Return [X, Y] of the center of cell containing provided text 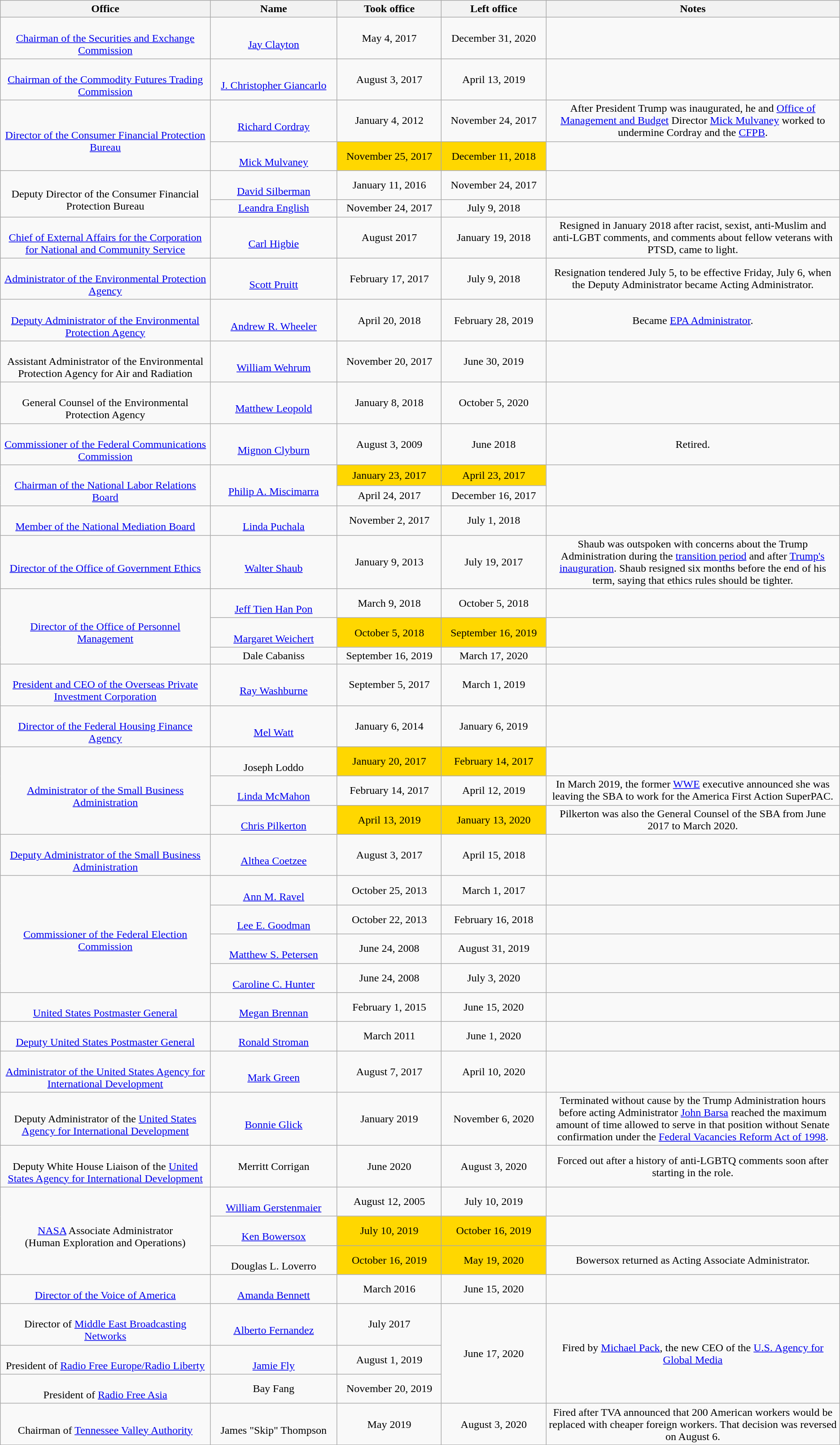
Ken Bowersox [274, 1230]
April 20, 2018 [389, 320]
October 25, 2013 [389, 890]
November 20, 2017 [389, 361]
July 3, 2020 [494, 977]
Linda McMahon [274, 791]
July 2017 [389, 1324]
Walter Shaub [274, 562]
Philip A. Miscimarra [274, 486]
Megan Brennan [274, 1007]
In March 2019, the former WWE executive announced she was leaving the SBA to work for the America First Action SuperPAC. [693, 791]
Director of the Consumer Financial Protection Bureau [105, 136]
Resignation tendered July 5, to be effective Friday, July 6, when the Deputy Administrator became Acting Administrator. [693, 279]
Fired by Michael Pack, the new CEO of the U.S. Agency for Global Media [693, 1353]
February 17, 2017 [389, 279]
November 2, 2017 [389, 521]
April 12, 2019 [494, 791]
Director of the Office of Personnel Management [105, 626]
Caroline C. Hunter [274, 977]
Deputy Administrator of the United States Agency for International Development [105, 1119]
January 2019 [389, 1119]
January 23, 2017 [389, 475]
March 2016 [389, 1289]
November 6, 2020 [494, 1119]
Jay Clayton [274, 38]
June 1, 2020 [494, 1037]
Chairman of the Commodity Futures Trading Commission [105, 79]
Ray Washburne [274, 685]
Name [274, 9]
Chairman of the National Labor Relations Board [105, 486]
Lee E. Goodman [274, 919]
June 30, 2019 [494, 361]
Bowersox returned as Acting Associate Administrator. [693, 1260]
April 24, 2017 [389, 496]
November 20, 2019 [389, 1388]
Assistant Administrator of the Environmental Protection Agency for Air and Radiation [105, 361]
December 31, 2020 [494, 38]
June 2018 [494, 444]
Became EPA Administrator. [693, 320]
August 12, 2005 [389, 1202]
President of Radio Free Europe/Radio Liberty [105, 1360]
January 6, 2019 [494, 726]
Mel Watt [274, 726]
Douglas L. Loverro [274, 1260]
March 1, 2017 [494, 890]
Althea Coetzee [274, 855]
Resigned in January 2018 after racist, sexist, anti-Muslim and anti-LGBT comments, and comments about fellow veterans with PTSD, came to light. [693, 237]
August 1, 2019 [389, 1360]
January 13, 2020 [494, 819]
August 3, 2009 [389, 444]
February 28, 2019 [494, 320]
Deputy White House Liaison of the United States Agency for International Development [105, 1166]
Jamie Fly [274, 1360]
General Counsel of the Environmental Protection Agency [105, 403]
Deputy Director of the Consumer Financial Protection Bureau [105, 194]
April 23, 2017 [494, 475]
Forced out after a history of anti-LGBTQ comments soon after starting in the role. [693, 1166]
Pilkerton was also the General Counsel of the SBA from June 2017 to March 2020. [693, 819]
January 11, 2016 [389, 185]
Chris Pilkerton [274, 819]
Andrew R. Wheeler [274, 320]
Director of the Federal Housing Finance Agency [105, 726]
United States Postmaster General [105, 1007]
Alberto Fernandez [274, 1324]
December 11, 2018 [494, 156]
Chief of External Affairs for the Corporation for National and Community Service [105, 237]
Notes [693, 9]
Linda Puchala [274, 521]
Member of the National Mediation Board [105, 521]
Deputy United States Postmaster General [105, 1037]
NASA Associate Administrator(Human Exploration and Operations) [105, 1230]
October 22, 2013 [389, 919]
November 25, 2017 [389, 156]
September 5, 2017 [389, 685]
Ann M. Ravel [274, 890]
Fired after TVA announced that 200 American workers would be replaced with cheaper foreign workers. That decision was reversed on August 6. [693, 1424]
Commissioner of the Federal Election Commission [105, 934]
Mick Mulvaney [274, 156]
December 16, 2017 [494, 496]
June 2020 [389, 1166]
Administrator of the Small Business Administration [105, 791]
J. Christopher Giancarlo [274, 79]
Joseph Loddo [274, 761]
January 19, 2018 [494, 237]
January 8, 2018 [389, 403]
Leandra English [274, 208]
June 17, 2020 [494, 1353]
Mark Green [274, 1072]
Chairman of Tennessee Valley Authority [105, 1424]
After President Trump was inaugurated, he and Office of Management and Budget Director Mick Mulvaney worked to undermine Cordray and the CFPB. [693, 121]
February 16, 2018 [494, 919]
March 17, 2020 [494, 656]
President of Radio Free Asia [105, 1388]
Commissioner of the Federal Communications Commission [105, 444]
January 6, 2014 [389, 726]
March 1, 2019 [494, 685]
Ronald Stroman [274, 1037]
January 20, 2017 [389, 761]
Matthew Leopold [274, 403]
Took office [389, 9]
January 4, 2012 [389, 121]
President and CEO of the Overseas Private Investment Corporation [105, 685]
Administrator of the United States Agency for International Development [105, 1072]
Director of the Voice of America [105, 1289]
March 9, 2018 [389, 603]
Deputy Administrator of the Environmental Protection Agency [105, 320]
February 1, 2015 [389, 1007]
Mignon Clyburn [274, 444]
Deputy Administrator of the Small Business Administration [105, 855]
August 31, 2019 [494, 949]
October 5, 2020 [494, 403]
David Silberman [274, 185]
Amanda Bennett [274, 1289]
Bonnie Glick [274, 1119]
Left office [494, 9]
Dale Cabaniss [274, 656]
Bay Fang [274, 1388]
January 9, 2013 [389, 562]
James "Skip" Thompson [274, 1424]
August 2017 [389, 237]
Office [105, 9]
May 4, 2017 [389, 38]
August 7, 2017 [389, 1072]
Retired. [693, 444]
Merritt Corrigan [274, 1166]
Richard Cordray [274, 121]
Chairman of the Securities and Exchange Commission [105, 38]
July 19, 2017 [494, 562]
William Gerstenmaier [274, 1202]
Director of Middle East Broadcasting Networks [105, 1324]
April 10, 2020 [494, 1072]
May 2019 [389, 1424]
Scott Pruitt [274, 279]
May 19, 2020 [494, 1260]
Margaret Weichert [274, 633]
William Wehrum [274, 361]
Administrator of the Environmental Protection Agency [105, 279]
Director of the Office of Government Ethics [105, 562]
Jeff Tien Han Pon [274, 603]
April 15, 2018 [494, 855]
Matthew S. Petersen [274, 949]
July 1, 2018 [494, 521]
March 2011 [389, 1037]
Carl Higbie [274, 237]
